Pinpoint the cell where the given text exists, returning its (X, Y) midpoint coordinate. 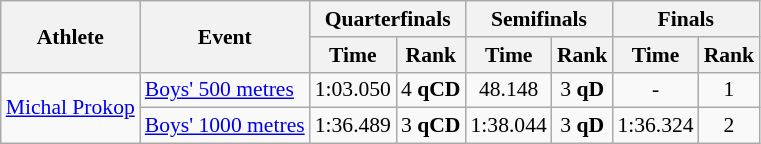
- (655, 90)
1:36.324 (655, 126)
Finals (686, 19)
48.148 (509, 90)
Event (225, 36)
1:03.050 (353, 90)
Boys' 500 metres (225, 90)
3 qCD (431, 126)
Boys' 1000 metres (225, 126)
Quarterfinals (388, 19)
1:38.044 (509, 126)
4 qCD (431, 90)
2 (730, 126)
Semifinals (540, 19)
1 (730, 90)
1:36.489 (353, 126)
Michal Prokop (70, 108)
Athlete (70, 36)
